Pinpoint the cell where the given text exists, returning its [X, Y] midpoint coordinate. 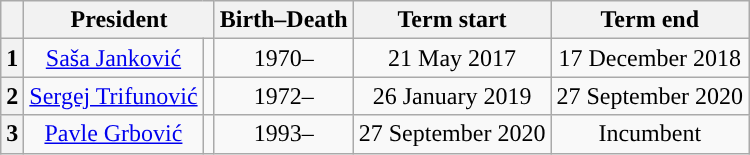
Birth–Death [284, 20]
Term end [650, 20]
21 May 2017 [452, 58]
3 [12, 134]
1993– [284, 134]
1 [12, 58]
1970– [284, 58]
Pavle Grbović [114, 134]
Incumbent [650, 134]
26 January 2019 [452, 96]
Sergej Trifunović [114, 96]
President [119, 20]
1972– [284, 96]
Term start [452, 20]
Saša Janković [114, 58]
2 [12, 96]
17 December 2018 [650, 58]
